Locate the cell with the specified text and output its [X, Y] center coordinate. 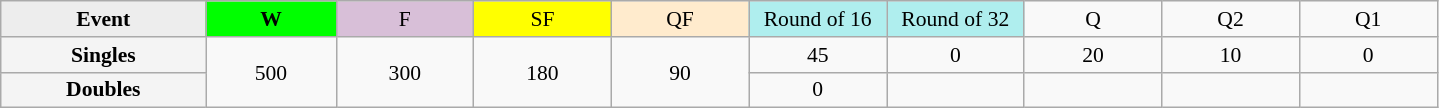
Doubles [104, 90]
SF [543, 19]
20 [1093, 55]
Round of 16 [818, 19]
90 [680, 72]
45 [818, 55]
180 [543, 72]
Singles [104, 55]
300 [405, 72]
500 [271, 72]
Event [104, 19]
Q2 [1231, 19]
QF [680, 19]
Round of 32 [955, 19]
Q [1093, 19]
Q1 [1368, 19]
10 [1231, 55]
F [405, 19]
W [271, 19]
